Identify which cell holds the provided text, then report its (x, y) central coordinate. 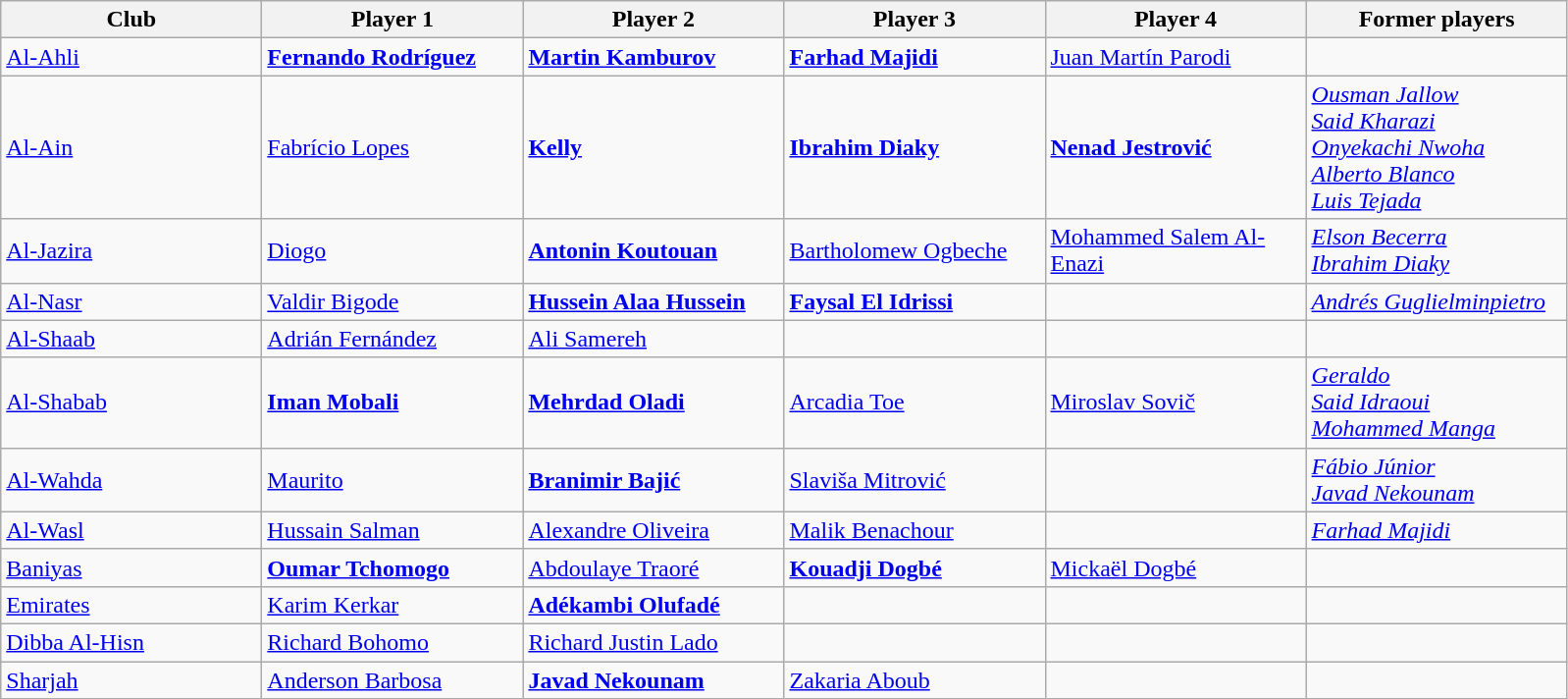
Baniyas (131, 567)
Malik Benachour (915, 530)
Bartholomew Ogbeche (915, 251)
Mohammed Salem Al-Enazi (1176, 251)
Oumar Tchomogo (392, 567)
Zakaria Aboub (915, 680)
Kouadji Dogbé (915, 567)
Club (131, 20)
Fernando Rodríguez (392, 57)
Al-Nasr (131, 301)
Mehrdad Oladi (653, 403)
Richard Bohomo (392, 642)
Ibrahim Diaky (915, 147)
Kelly (653, 147)
Player 3 (915, 20)
Hussain Salman (392, 530)
Nenad Jestrović (1176, 147)
Anderson Barbosa (392, 680)
Player 4 (1176, 20)
Al-Ain (131, 147)
Al-Wahda (131, 479)
Sharjah (131, 680)
Diogo (392, 251)
Martin Kamburov (653, 57)
Ali Samereh (653, 339)
Slaviša Mitrović (915, 479)
Former players (1437, 20)
Ousman Jallow Said Kharazi Onyekachi Nwoha Alberto Blanco Luis Tejada (1437, 147)
Player 1 (392, 20)
Adékambi Olufadé (653, 605)
Al-Ahli (131, 57)
Faysal El Idrissi (915, 301)
Player 2 (653, 20)
Abdoulaye Traoré (653, 567)
Arcadia Toe (915, 403)
Al-Jazira (131, 251)
Richard Justin Lado (653, 642)
Miroslav Sovič (1176, 403)
Fábio Júnior Javad Nekounam (1437, 479)
Emirates (131, 605)
Andrés Guglielminpietro (1437, 301)
Javad Nekounam (653, 680)
Karim Kerkar (392, 605)
Al-Shabab (131, 403)
Adrián Fernández (392, 339)
Maurito (392, 479)
Branimir Bajić (653, 479)
Iman Mobali (392, 403)
Elson Becerra Ibrahim Diaky (1437, 251)
Mickaël Dogbé (1176, 567)
Al-Wasl (131, 530)
Valdir Bigode (392, 301)
Fabrício Lopes (392, 147)
Hussein Alaa Hussein (653, 301)
Antonin Koutouan (653, 251)
Al-Shaab (131, 339)
Dibba Al-Hisn (131, 642)
Alexandre Oliveira (653, 530)
Juan Martín Parodi (1176, 57)
Geraldo Said Idraoui Mohammed Manga (1437, 403)
